Detect which cell encompasses the target text, then output its [x, y] center coordinate. 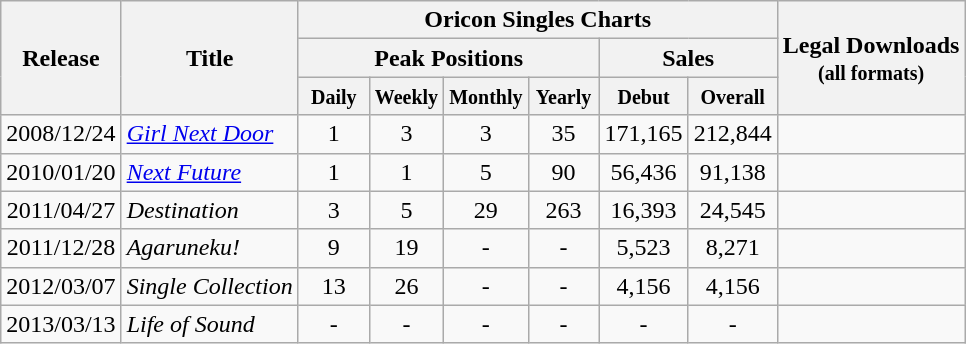
29 [486, 210]
Peak Positions [448, 58]
2011/04/27 [61, 210]
56,436 [644, 172]
Daily [334, 96]
Overall [732, 96]
13 [334, 286]
2008/12/24 [61, 134]
Life of Sound [210, 324]
Legal Downloads(all formats) [871, 58]
19 [406, 248]
2013/03/13 [61, 324]
263 [564, 210]
9 [334, 248]
5,523 [644, 248]
Weekly [406, 96]
26 [406, 286]
171,165 [644, 134]
Debut [644, 96]
2010/01/20 [61, 172]
24,545 [732, 210]
2011/12/28 [61, 248]
8,271 [732, 248]
Monthly [486, 96]
2012/03/07 [61, 286]
Oricon Singles Charts [538, 20]
90 [564, 172]
Single Collection [210, 286]
35 [564, 134]
Title [210, 58]
Destination [210, 210]
Sales [688, 58]
16,393 [644, 210]
91,138 [732, 172]
Yearly [564, 96]
Agaruneku! [210, 248]
Release [61, 58]
Girl Next Door [210, 134]
Next Future [210, 172]
212,844 [732, 134]
